From the cell containing the given text, extract its center point as [X, Y] coordinate. 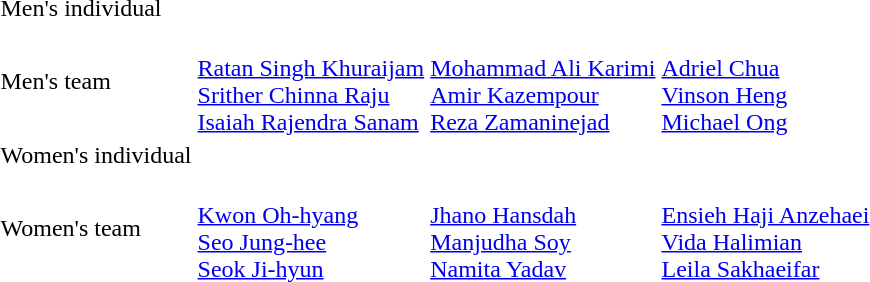
Ratan Singh KhuraijamSrither Chinna RajuIsaiah Rajendra Sanam [311, 82]
Mohammad Ali KarimiAmir KazempourReza Zamaninejad [543, 82]
